Find where the given text appears and provide that cell's center as (X, Y) coordinate. 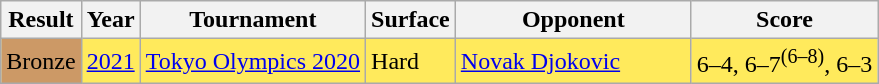
Score (784, 20)
Surface (411, 20)
Novak Djokovic (573, 62)
6–4, 6–7(6–8), 6–3 (784, 62)
Opponent (573, 20)
Year (110, 20)
Hard (411, 62)
Result (41, 20)
2021 (110, 62)
Bronze (41, 62)
Tournament (252, 20)
Tokyo Olympics 2020 (252, 62)
